Capture the cell that displays the provided text and extract its [x, y] central coordinate. 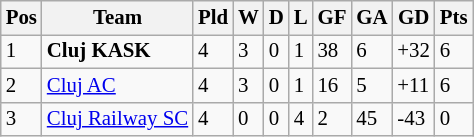
GA [372, 18]
16 [332, 85]
Cluj AC [118, 85]
-43 [413, 119]
+11 [413, 85]
GD [413, 18]
D [276, 18]
Cluj Railway SC [118, 119]
Pld [213, 18]
45 [372, 119]
Cluj KASK [118, 51]
Pos [22, 18]
Team [118, 18]
38 [332, 51]
L [301, 18]
+32 [413, 51]
GF [332, 18]
Pts [454, 18]
5 [372, 85]
W [248, 18]
